Return the [X, Y] coordinate for the center point of the cell that contains the specified text.  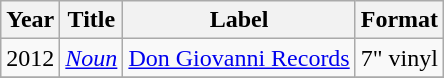
Title [92, 20]
Format [399, 20]
Year [30, 20]
Label [239, 20]
Noun [92, 58]
2012 [30, 58]
Don Giovanni Records [239, 58]
7" vinyl [399, 58]
